Return the [X, Y] coordinate for the center point of the cell that contains the specified text.  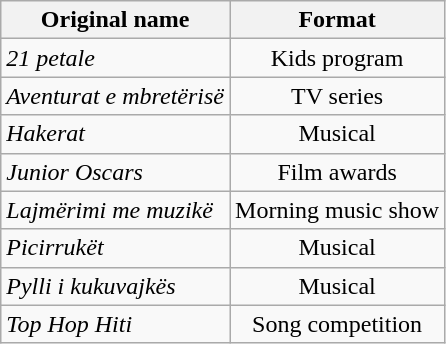
Original name [116, 20]
Song competition [338, 324]
Lajmërimi me muzikë [116, 210]
Picirrukët [116, 248]
Morning music show [338, 210]
TV series [338, 96]
Format [338, 20]
Junior Oscars [116, 172]
Hakerat [116, 134]
Aventurat e mbretërisë [116, 96]
Pylli i kukuvajkës [116, 286]
21 petale [116, 58]
Film awards [338, 172]
Top Hop Hiti [116, 324]
Kids program [338, 58]
